From the cell containing the given text, extract its center point as [X, Y] coordinate. 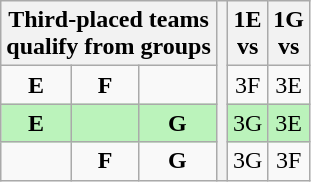
Third-placed teamsqualify from groups [109, 34]
1Evs [247, 34]
1Gvs [289, 34]
